Search for the cell housing the specified text and yield its [x, y] center coordinate. 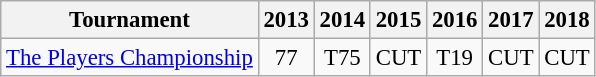
T75 [342, 58]
2017 [511, 20]
2016 [455, 20]
2015 [398, 20]
T19 [455, 58]
2013 [286, 20]
77 [286, 58]
Tournament [130, 20]
2018 [567, 20]
2014 [342, 20]
The Players Championship [130, 58]
